Return the [X, Y] coordinate for the center point of the cell that contains the specified text.  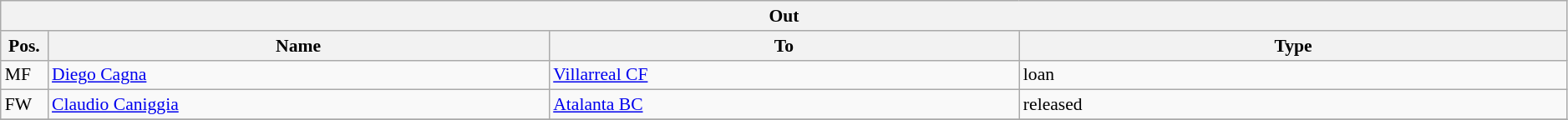
loan [1293, 75]
FW [24, 105]
Name [298, 46]
To [784, 46]
Out [784, 16]
Atalanta BC [784, 105]
Pos. [24, 46]
Villarreal CF [784, 75]
released [1293, 105]
MF [24, 75]
Diego Cagna [298, 75]
Type [1293, 46]
Claudio Caniggia [298, 105]
